Identify which cell holds the provided text, then report its (X, Y) central coordinate. 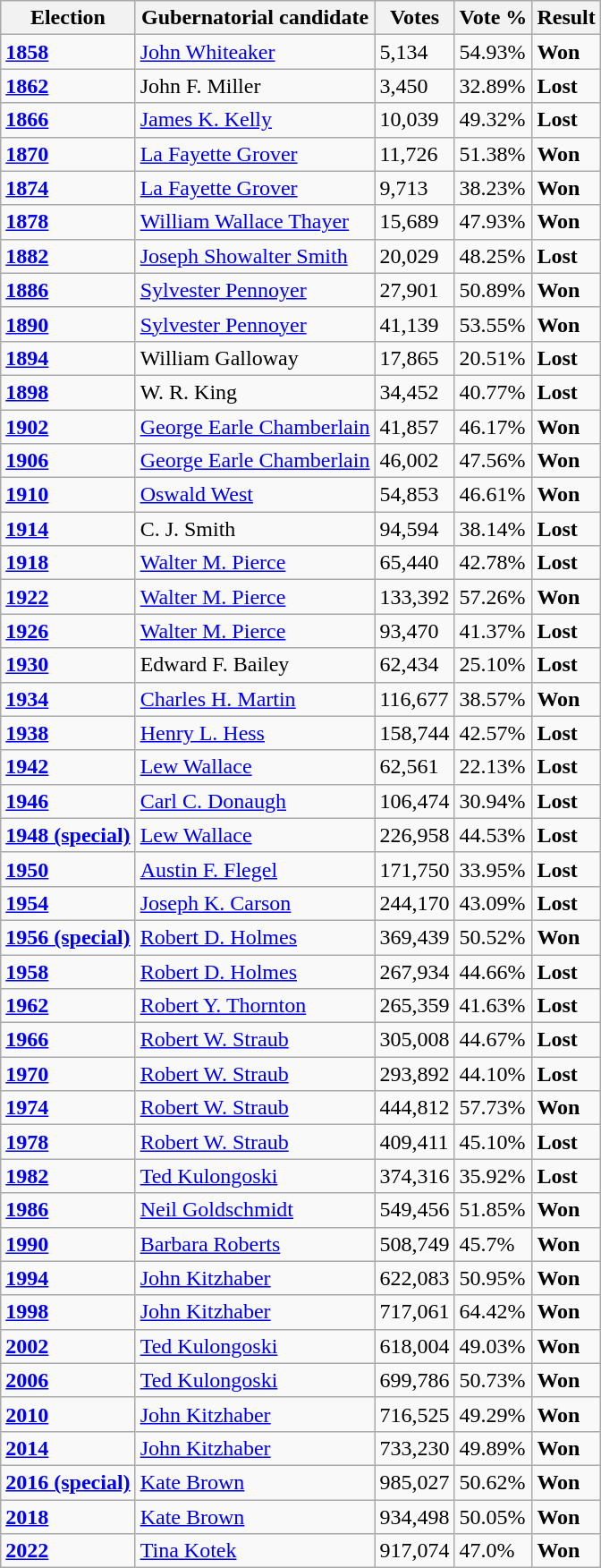
50.05% (494, 1517)
226,958 (415, 835)
1894 (68, 358)
1998 (68, 1312)
49.32% (494, 120)
42.78% (494, 563)
Tina Kotek (255, 1551)
305,008 (415, 1040)
1942 (68, 767)
3,450 (415, 86)
508,749 (415, 1244)
1878 (68, 222)
45.10% (494, 1142)
622,083 (415, 1278)
54,853 (415, 495)
1886 (68, 290)
Gubernatorial candidate (255, 18)
54.93% (494, 52)
Barbara Roberts (255, 1244)
733,230 (415, 1448)
2022 (68, 1551)
1970 (68, 1074)
57.73% (494, 1108)
106,474 (415, 801)
1986 (68, 1210)
1890 (68, 324)
618,004 (415, 1346)
158,744 (415, 733)
15,689 (415, 222)
50.89% (494, 290)
1914 (68, 529)
1934 (68, 699)
46,002 (415, 461)
Edward F. Bailey (255, 665)
Charles H. Martin (255, 699)
1948 (special) (68, 835)
1966 (68, 1040)
1918 (68, 563)
Robert Y. Thornton (255, 1006)
51.38% (494, 154)
1974 (68, 1108)
1926 (68, 631)
34,452 (415, 392)
49.03% (494, 1346)
1958 (68, 971)
41.37% (494, 631)
549,456 (415, 1210)
Austin F. Flegel (255, 869)
374,316 (415, 1176)
25.10% (494, 665)
49.29% (494, 1414)
2002 (68, 1346)
265,359 (415, 1006)
51.85% (494, 1210)
444,812 (415, 1108)
Carl C. Donaugh (255, 801)
47.56% (494, 461)
38.57% (494, 699)
W. R. King (255, 392)
1994 (68, 1278)
1962 (68, 1006)
9,713 (415, 188)
44.67% (494, 1040)
2006 (68, 1380)
1870 (68, 154)
33.95% (494, 869)
1930 (68, 665)
133,392 (415, 597)
1990 (68, 1244)
Neil Goldschmidt (255, 1210)
46.61% (494, 495)
22.13% (494, 767)
Henry L. Hess (255, 733)
43.09% (494, 903)
716,525 (415, 1414)
32.89% (494, 86)
Joseph Showalter Smith (255, 256)
50.95% (494, 1278)
293,892 (415, 1074)
17,865 (415, 358)
2018 (68, 1517)
171,750 (415, 869)
1946 (68, 801)
27,901 (415, 290)
30.94% (494, 801)
45.7% (494, 1244)
1978 (68, 1142)
44.66% (494, 971)
1910 (68, 495)
1882 (68, 256)
20,029 (415, 256)
65,440 (415, 563)
1956 (special) (68, 937)
1938 (68, 733)
1898 (68, 392)
93,470 (415, 631)
41,139 (415, 324)
48.25% (494, 256)
47.0% (494, 1551)
116,677 (415, 699)
934,498 (415, 1517)
244,170 (415, 903)
53.55% (494, 324)
1866 (68, 120)
20.51% (494, 358)
John F. Miller (255, 86)
38.23% (494, 188)
369,439 (415, 937)
49.89% (494, 1448)
64.42% (494, 1312)
Votes (415, 18)
William Wallace Thayer (255, 222)
57.26% (494, 597)
Vote % (494, 18)
985,027 (415, 1482)
94,594 (415, 529)
1954 (68, 903)
699,786 (415, 1380)
47.93% (494, 222)
1906 (68, 461)
Election (68, 18)
717,061 (415, 1312)
Joseph K. Carson (255, 903)
44.10% (494, 1074)
46.17% (494, 427)
1922 (68, 597)
409,411 (415, 1142)
Oswald West (255, 495)
11,726 (415, 154)
62,561 (415, 767)
2014 (68, 1448)
1950 (68, 869)
1902 (68, 427)
62,434 (415, 665)
John Whiteaker (255, 52)
42.57% (494, 733)
38.14% (494, 529)
2016 (special) (68, 1482)
C. J. Smith (255, 529)
50.73% (494, 1380)
1982 (68, 1176)
41,857 (415, 427)
Result (566, 18)
William Galloway (255, 358)
1874 (68, 188)
50.62% (494, 1482)
1858 (68, 52)
267,934 (415, 971)
2010 (68, 1414)
10,039 (415, 120)
40.77% (494, 392)
1862 (68, 86)
917,074 (415, 1551)
5,134 (415, 52)
50.52% (494, 937)
44.53% (494, 835)
41.63% (494, 1006)
James K. Kelly (255, 120)
35.92% (494, 1176)
